From the cell containing the given text, extract its center point as (x, y) coordinate. 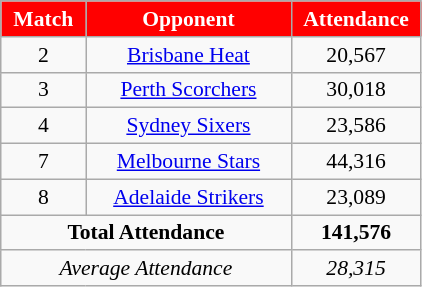
23,586 (356, 126)
7 (44, 162)
Sydney Sixers (188, 126)
20,567 (356, 55)
23,089 (356, 197)
Adelaide Strikers (188, 197)
44,316 (356, 162)
141,576 (356, 233)
3 (44, 90)
4 (44, 126)
28,315 (356, 269)
Attendance (356, 19)
Melbourne Stars (188, 162)
8 (44, 197)
Brisbane Heat (188, 55)
2 (44, 55)
Match (44, 19)
Perth Scorchers (188, 90)
30,018 (356, 90)
Total Attendance (146, 233)
Average Attendance (146, 269)
Opponent (188, 19)
